Locate the cell with the specified text and output its [x, y] center coordinate. 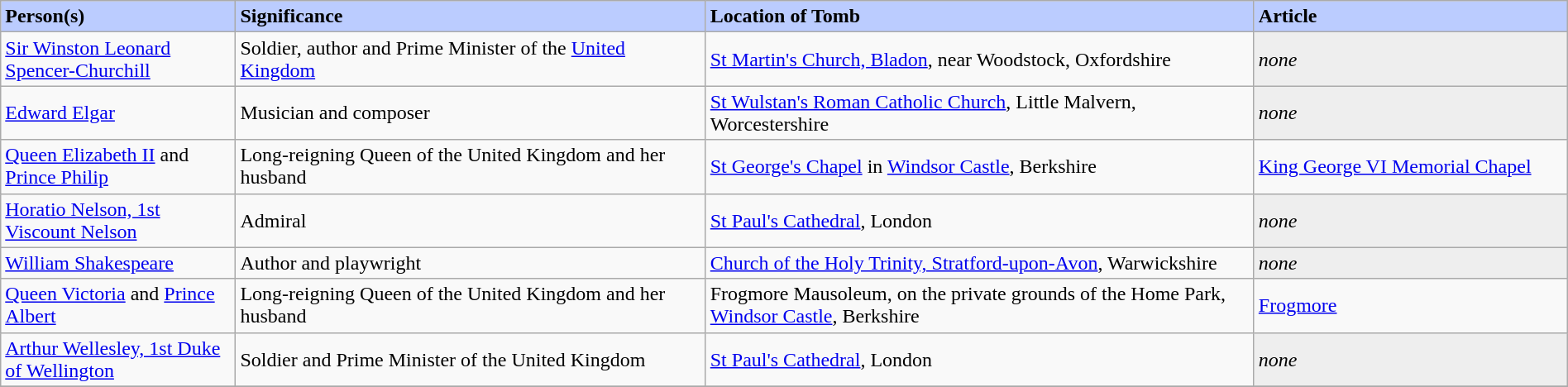
Frogmore [1411, 306]
Sir Winston Leonard Spencer-Churchill [118, 60]
Edward Elgar [118, 112]
Soldier, author and Prime Minister of the United Kingdom [471, 60]
St George's Chapel in Windsor Castle, Berkshire [979, 167]
Arthur Wellesley, 1st Duke of Wellington [118, 359]
Soldier and Prime Minister of the United Kingdom [471, 359]
Significance [471, 17]
St Wulstan's Roman Catholic Church, Little Malvern, Worcestershire [979, 112]
Queen Victoria and Prince Albert [118, 306]
Musician and composer [471, 112]
Frogmore Mausoleum, on the private grounds of the Home Park, Windsor Castle, Berkshire [979, 306]
King George VI Memorial Chapel [1411, 167]
Person(s) [118, 17]
William Shakespeare [118, 263]
St Martin's Church, Bladon, near Woodstock, Oxfordshire [979, 60]
Location of Tomb [979, 17]
Church of the Holy Trinity, Stratford-upon-Avon, Warwickshire [979, 263]
Article [1411, 17]
Horatio Nelson, 1st Viscount Nelson [118, 220]
Queen Elizabeth II and Prince Philip [118, 167]
Author and playwright [471, 263]
Admiral [471, 220]
